Pinpoint the cell where the given text exists, returning its [X, Y] midpoint coordinate. 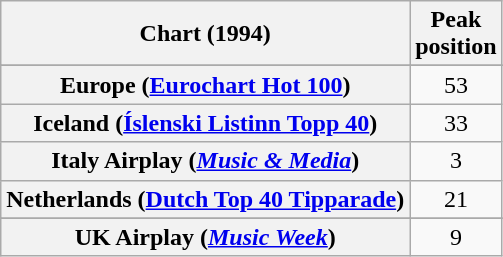
33 [456, 123]
Chart (1994) [206, 34]
Peakposition [456, 34]
UK Airplay (Music Week) [206, 237]
3 [456, 161]
53 [456, 85]
Italy Airplay (Music & Media) [206, 161]
21 [456, 199]
Netherlands (Dutch Top 40 Tipparade) [206, 199]
Iceland (Íslenski Listinn Topp 40) [206, 123]
Europe (Eurochart Hot 100) [206, 85]
9 [456, 237]
